Detect which cell encompasses the target text, then output its (X, Y) center coordinate. 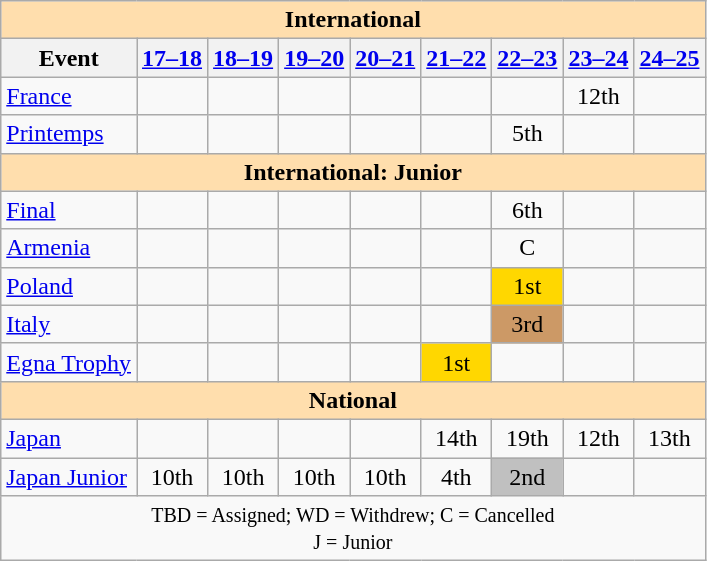
5th (528, 134)
Armenia (69, 248)
Italy (69, 324)
22–23 (528, 58)
National (353, 400)
C (528, 248)
4th (456, 477)
14th (456, 438)
TBD = Assigned; WD = Withdrew; C = Cancelled J = Junior (353, 528)
18–19 (244, 58)
20–21 (386, 58)
23–24 (598, 58)
International (353, 20)
Event (69, 58)
24–25 (670, 58)
France (69, 96)
International: Junior (353, 172)
Japan Junior (69, 477)
21–22 (456, 58)
13th (670, 438)
Japan (69, 438)
3rd (528, 324)
2nd (528, 477)
Egna Trophy (69, 362)
6th (528, 210)
17–18 (172, 58)
19–20 (314, 58)
19th (528, 438)
Printemps (69, 134)
Poland (69, 286)
Final (69, 210)
